Scan for the cell matching the given text and deliver its [X, Y] coordinate at center. 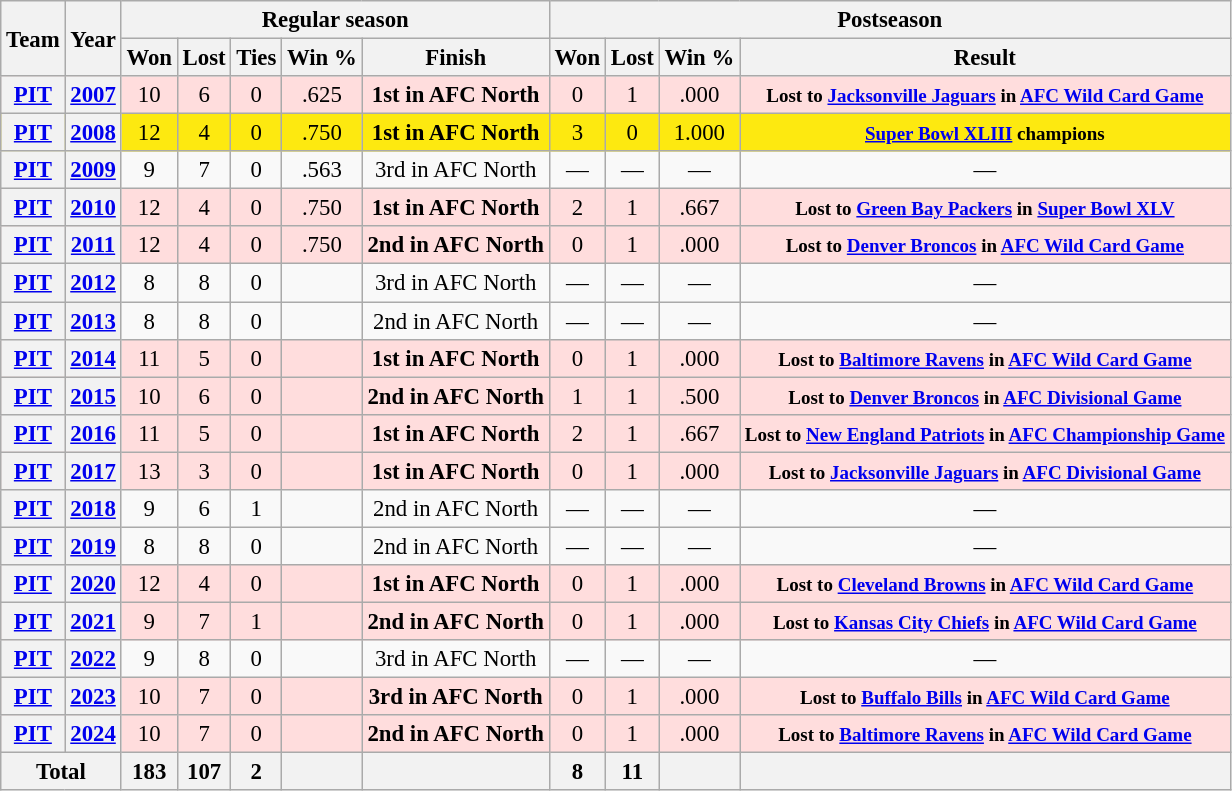
Ties [256, 58]
Lost to Jacksonville Jaguars in AFC Divisional Game [986, 471]
183 [149, 772]
Lost to Buffalo Bills in AFC Wild Card Game [986, 697]
Year [93, 38]
2022 [93, 659]
Lost to Green Bay Packers in Super Bowl XLV [986, 208]
2015 [93, 396]
2011 [93, 245]
Lost to Jacksonville Jaguars in AFC Wild Card Game [986, 95]
Finish [456, 58]
2014 [93, 358]
Lost to Denver Broncos in AFC Wild Card Game [986, 245]
.500 [699, 396]
Result [986, 58]
.563 [322, 170]
107 [204, 772]
2024 [93, 734]
2019 [93, 546]
2017 [93, 471]
2018 [93, 509]
Lost to Kansas City Chiefs in AFC Wild Card Game [986, 621]
1.000 [699, 133]
Super Bowl XLIII champions [986, 133]
.625 [322, 95]
2009 [93, 170]
2012 [93, 283]
2016 [93, 433]
Total [61, 772]
Regular season [335, 20]
2023 [93, 697]
Postseason [890, 20]
Team [33, 38]
2008 [93, 133]
2013 [93, 321]
2020 [93, 584]
2007 [93, 95]
Lost to New England Patriots in AFC Championship Game [986, 433]
13 [149, 471]
Lost to Denver Broncos in AFC Divisional Game [986, 396]
2021 [93, 621]
2010 [93, 208]
Lost to Cleveland Browns in AFC Wild Card Game [986, 584]
